Scan for the cell matching the given text and deliver its (x, y) coordinate at center. 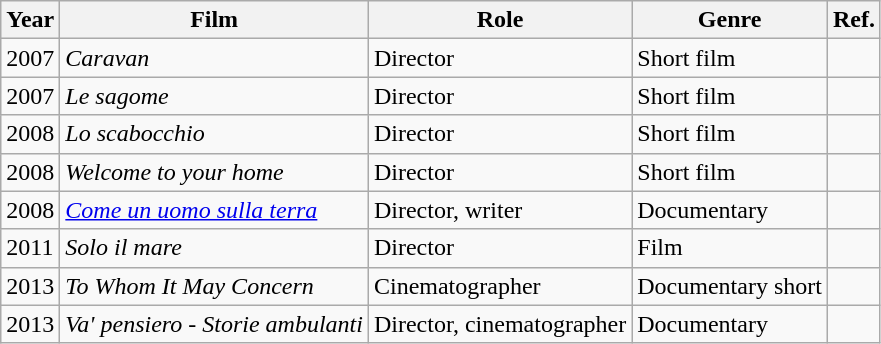
Role (500, 20)
Director, writer (500, 210)
Caravan (214, 58)
To Whom It May Concern (214, 286)
Director, cinematographer (500, 324)
Genre (730, 20)
2011 (30, 248)
Year (30, 20)
Lo scabocchio (214, 134)
Solo il mare (214, 248)
Ref. (854, 20)
Welcome to your home (214, 172)
Documentary short (730, 286)
Come un uomo sulla terra (214, 210)
Va' pensiero - Storie ambulanti (214, 324)
Le sagome (214, 96)
Cinematographer (500, 286)
